Find where the given text appears and provide that cell's center as [X, Y] coordinate. 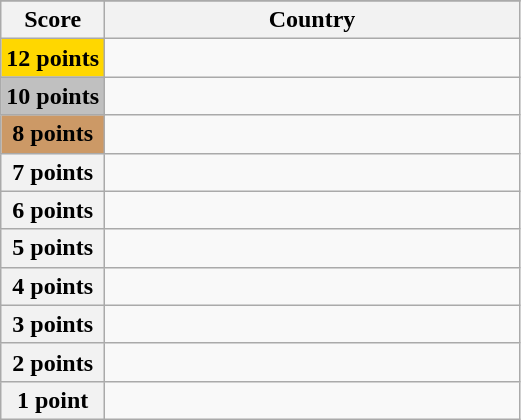
12 points [53, 58]
10 points [53, 96]
8 points [53, 134]
6 points [53, 210]
2 points [53, 362]
3 points [53, 324]
4 points [53, 286]
1 point [53, 400]
Country [312, 20]
7 points [53, 172]
5 points [53, 248]
Score [53, 20]
